Determine the [x, y] coordinate at the center of the cell enclosing the given text.  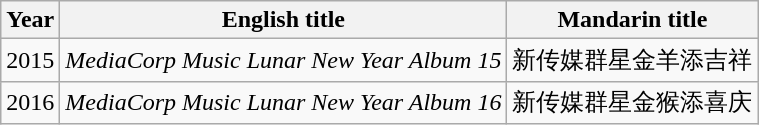
Year [30, 20]
Mandarin title [632, 20]
新传媒群星金羊添吉祥 [632, 60]
MediaCorp Music Lunar New Year Album 16 [284, 102]
2016 [30, 102]
English title [284, 20]
新传媒群星金猴添喜庆 [632, 102]
MediaCorp Music Lunar New Year Album 15 [284, 60]
2015 [30, 60]
